Return [X, Y] of the center of cell containing provided text 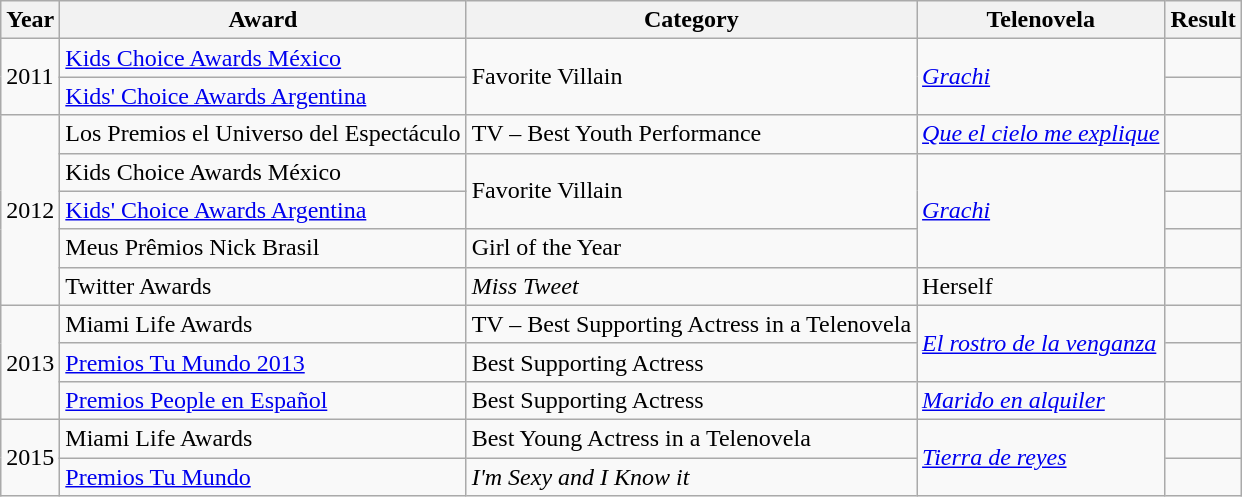
Best Young Actress in a Telenovela [691, 438]
Award [263, 20]
Meus Prêmios Nick Brasil [263, 248]
Los Premios el Universo del Espectáculo [263, 134]
Miss Tweet [691, 286]
Category [691, 20]
Marido en alquiler [1041, 400]
I'm Sexy and I Know it [691, 477]
2011 [30, 77]
Tierra de reyes [1041, 457]
Girl of the Year [691, 248]
2012 [30, 210]
Premios Tu Mundo 2013 [263, 362]
2013 [30, 362]
El rostro de la venganza [1041, 343]
Herself [1041, 286]
Twitter Awards [263, 286]
Telenovela [1041, 20]
Result [1203, 20]
Premios Tu Mundo [263, 477]
TV – Best Youth Performance [691, 134]
TV – Best Supporting Actress in a Telenovela [691, 324]
Que el cielo me explique [1041, 134]
Year [30, 20]
Premios People en Español [263, 400]
2015 [30, 457]
